Pinpoint the cell where the given text exists, returning its (x, y) midpoint coordinate. 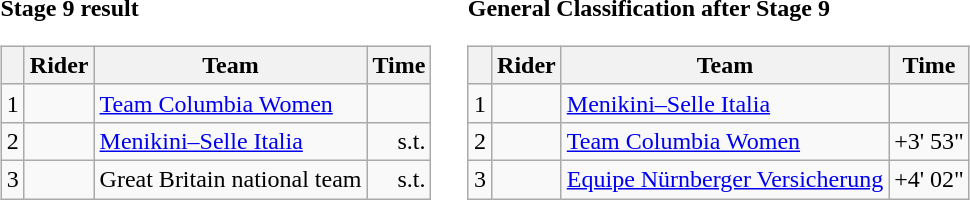
Equipe Nürnberger Versicherung (724, 179)
+3' 53" (930, 141)
+4' 02" (930, 179)
Great Britain national team (230, 179)
